Extract the [x, y] coordinate from the center of the cell holding the provided text.  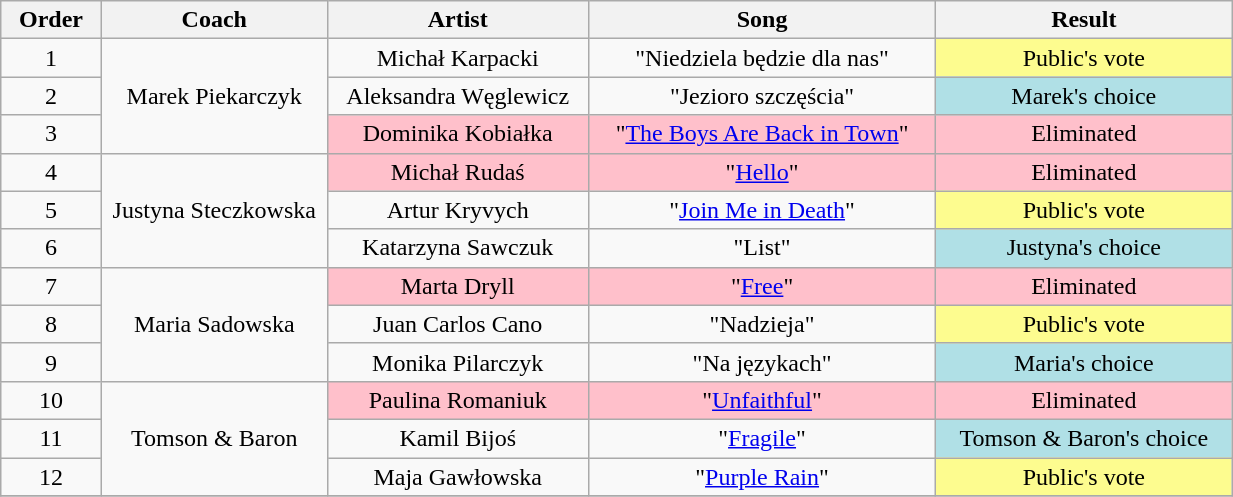
Marek Piekarczyk [214, 96]
"Unfaithful" [762, 400]
Aleksandra Węglewicz [458, 96]
"Nadzieja" [762, 324]
8 [51, 324]
5 [51, 210]
Marta Dryll [458, 286]
Tomson & Baron's choice [1084, 438]
"Niedziela będzie dla nas" [762, 58]
1 [51, 58]
11 [51, 438]
"Na językach" [762, 362]
Paulina Romaniuk [458, 400]
"Jezioro szczęścia" [762, 96]
Katarzyna Sawczuk [458, 248]
Michał Rudaś [458, 172]
10 [51, 400]
Song [762, 20]
Order [51, 20]
9 [51, 362]
4 [51, 172]
"List" [762, 248]
"Free" [762, 286]
Coach [214, 20]
2 [51, 96]
Tomson & Baron [214, 438]
Marek's choice [1084, 96]
12 [51, 477]
Maria Sadowska [214, 324]
Dominika Kobiałka [458, 134]
Justyna Steczkowska [214, 210]
"Hello" [762, 172]
"Purple Rain" [762, 477]
3 [51, 134]
Justyna's choice [1084, 248]
"Fragile" [762, 438]
"Join Me in Death" [762, 210]
Juan Carlos Cano [458, 324]
Result [1084, 20]
7 [51, 286]
Maria's choice [1084, 362]
Kamil Bijoś [458, 438]
Artist [458, 20]
Artur Kryvych [458, 210]
Maja Gawłowska [458, 477]
"The Boys Are Back in Town" [762, 134]
Michał Karpacki [458, 58]
Monika Pilarczyk [458, 362]
6 [51, 248]
